From the cell containing the given text, extract its center point as [x, y] coordinate. 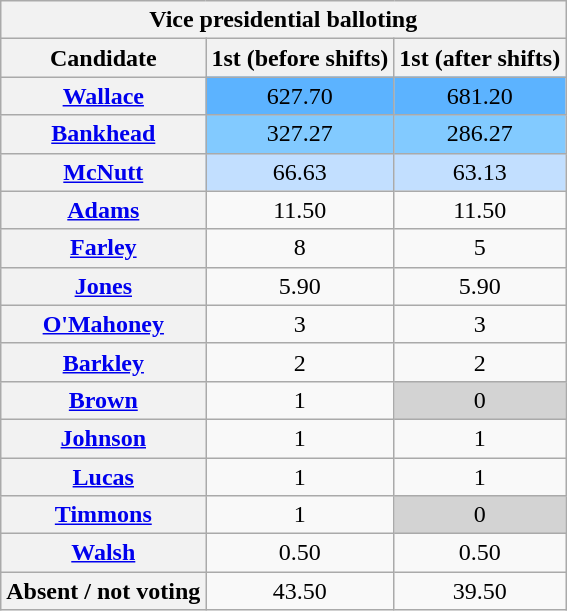
Adams [104, 210]
Vice presidential balloting [284, 20]
Walsh [104, 553]
8 [300, 248]
Lucas [104, 477]
Timmons [104, 515]
66.63 [300, 172]
63.13 [480, 172]
Wallace [104, 96]
Absent / not voting [104, 591]
5 [480, 248]
Barkley [104, 362]
Farley [104, 248]
Brown [104, 400]
Jones [104, 286]
1st (before shifts) [300, 58]
Candidate [104, 58]
Johnson [104, 438]
Bankhead [104, 134]
1st (after shifts) [480, 58]
627.70 [300, 96]
O'Mahoney [104, 324]
327.27 [300, 134]
286.27 [480, 134]
43.50 [300, 591]
681.20 [480, 96]
McNutt [104, 172]
39.50 [480, 591]
